Capture the cell that displays the provided text and extract its (X, Y) central coordinate. 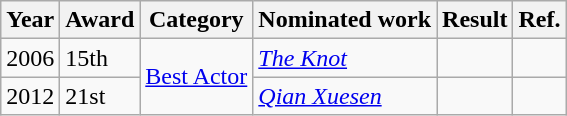
Ref. (540, 20)
2006 (30, 58)
Year (30, 20)
The Knot (345, 58)
15th (100, 58)
Award (100, 20)
Best Actor (196, 77)
Result (475, 20)
Nominated work (345, 20)
21st (100, 96)
Qian Xuesen (345, 96)
Category (196, 20)
2012 (30, 96)
